Determine the [X, Y] coordinate at the center of the cell enclosing the given text.  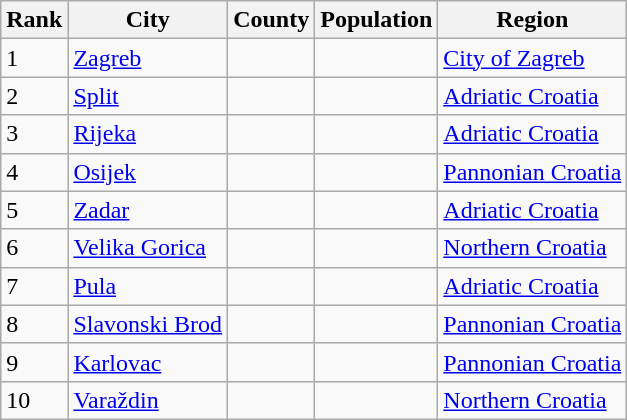
1 [34, 58]
Velika Gorica [148, 248]
4 [34, 172]
3 [34, 134]
Population [376, 20]
Zagreb [148, 58]
Rijeka [148, 134]
City [148, 20]
6 [34, 248]
10 [34, 400]
8 [34, 324]
2 [34, 96]
Slavonski Brod [148, 324]
Pula [148, 286]
Osijek [148, 172]
9 [34, 362]
City of Zagreb [532, 58]
Varaždin [148, 400]
Split [148, 96]
5 [34, 210]
County [272, 20]
Rank [34, 20]
Zadar [148, 210]
Karlovac [148, 362]
Region [532, 20]
7 [34, 286]
